From the cell containing the given text, extract its center point as (x, y) coordinate. 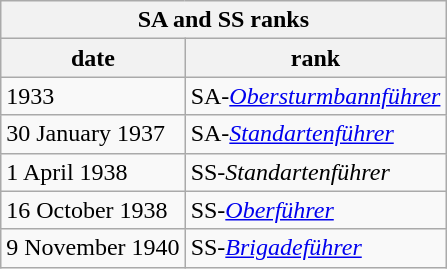
SA-Obersturmbannführer (316, 96)
SA and SS ranks (224, 20)
rank (316, 58)
SS-Oberführer (316, 210)
9 November 1940 (93, 248)
SS-Standartenführer (316, 172)
date (93, 58)
SS-Brigadeführer (316, 248)
1 April 1938 (93, 172)
SA-Standartenführer (316, 134)
16 October 1938 (93, 210)
30 January 1937 (93, 134)
1933 (93, 96)
